For the text-containing cell, return its midpoint in (x, y) coordinate format. 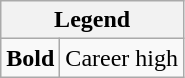
Career high (122, 58)
Legend (92, 20)
Bold (30, 58)
